Capture the cell that displays the provided text and extract its [x, y] central coordinate. 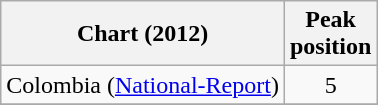
Colombia (National-Report) [143, 85]
5 [330, 85]
Peakposition [330, 34]
Chart (2012) [143, 34]
